Provide the [x, y] coordinate of the cell's center where the given text is located.  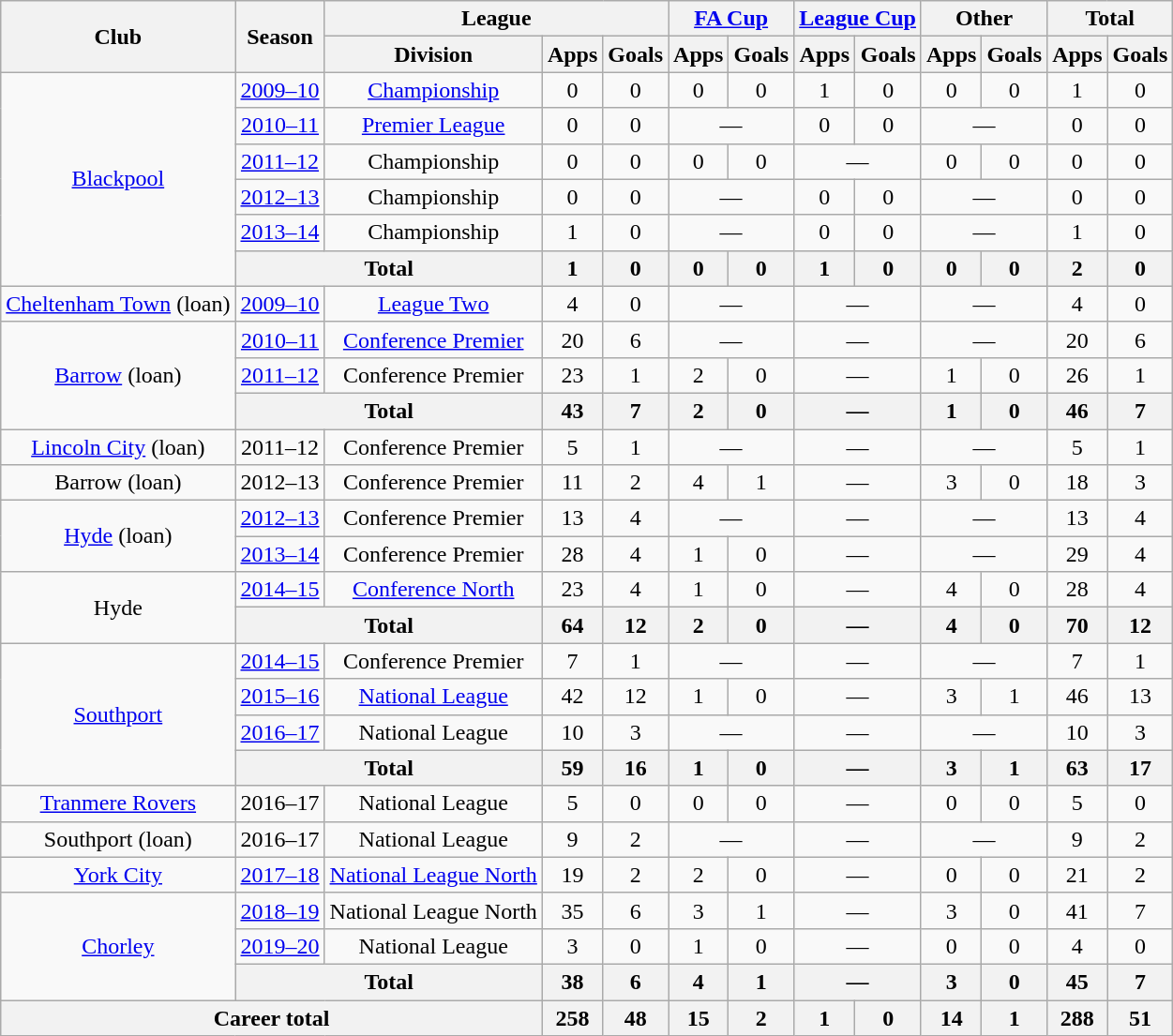
258 [572, 1017]
19 [572, 875]
59 [572, 768]
51 [1140, 1017]
Conference North [433, 590]
Hyde [118, 608]
2015–16 [279, 697]
26 [1077, 375]
11 [572, 483]
43 [572, 411]
Cheltenham Town (loan) [118, 304]
18 [1077, 483]
288 [1077, 1017]
14 [951, 1017]
35 [572, 910]
64 [572, 625]
Blackpool [118, 179]
League Two [433, 304]
Career total [272, 1017]
38 [572, 982]
Club [118, 37]
Southport (loan) [118, 839]
Season [279, 37]
FA Cup [731, 19]
63 [1077, 768]
2018–19 [279, 910]
17 [1140, 768]
Hyde (loan) [118, 536]
48 [636, 1017]
41 [1077, 910]
15 [699, 1017]
16 [636, 768]
29 [1077, 554]
Premier League [433, 126]
Division [433, 54]
70 [1077, 625]
York City [118, 875]
45 [1077, 982]
League Cup [858, 19]
Chorley [118, 946]
21 [1077, 875]
Tranmere Rovers [118, 803]
Southport [118, 714]
2017–18 [279, 875]
42 [572, 697]
2019–20 [279, 946]
Other [984, 19]
League [496, 19]
Lincoln City (loan) [118, 447]
